Provide the (x, y) coordinate of the cell's center where the given text is located.  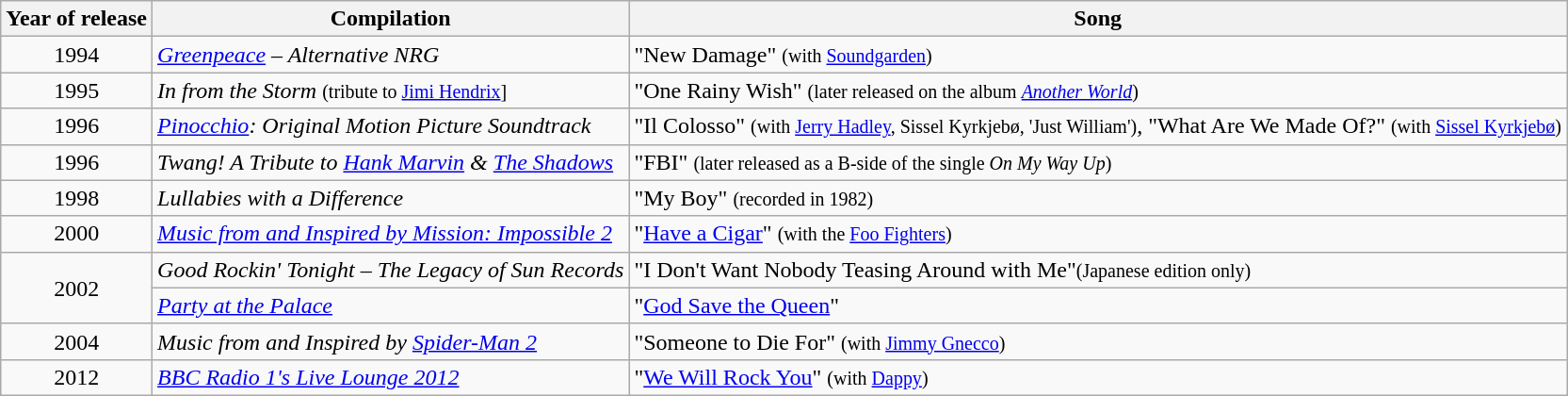
In from the Storm (tribute to Jimi Hendrix] (391, 91)
Pinocchio: Original Motion Picture Soundtrack (391, 126)
"New Damage" (with Soundgarden) (1098, 55)
"We Will Rock You" (with Dappy) (1098, 377)
Good Rockin' Tonight – The Legacy of Sun Records (391, 270)
"One Rainy Wish" (later released on the album Another World) (1098, 91)
Lullabies with a Difference (391, 198)
Song (1098, 19)
Year of release (77, 19)
"My Boy" (recorded in 1982) (1098, 198)
Twang! A Tribute to Hank Marvin & The Shadows (391, 162)
"FBI" (later released as a B-side of the single On My Way Up) (1098, 162)
"God Save the Queen" (1098, 305)
2002 (77, 288)
2004 (77, 341)
2000 (77, 234)
Music from and Inspired by Mission: Impossible 2 (391, 234)
BBC Radio 1's Live Lounge 2012 (391, 377)
"Il Colosso" (with Jerry Hadley, Sissel Kyrkjebø, 'Just William'), "What Are We Made Of?" (with Sissel Kyrkjebø) (1098, 126)
Compilation (391, 19)
1998 (77, 198)
Music from and Inspired by Spider-Man 2 (391, 341)
"I Don't Want Nobody Teasing Around with Me"(Japanese edition only) (1098, 270)
2012 (77, 377)
Party at the Palace (391, 305)
1994 (77, 55)
1995 (77, 91)
"Have a Cigar" (with the Foo Fighters) (1098, 234)
Greenpeace – Alternative NRG (391, 55)
"Someone to Die For" (with Jimmy Gnecco) (1098, 341)
